Search for the cell housing the specified text and yield its (x, y) center coordinate. 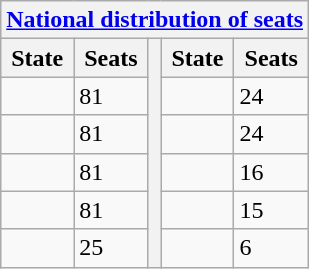
6 (272, 248)
16 (272, 172)
National distribution of seats (155, 20)
25 (112, 248)
15 (272, 210)
